Determine the (X, Y) coordinate at the center of the cell enclosing the given text.  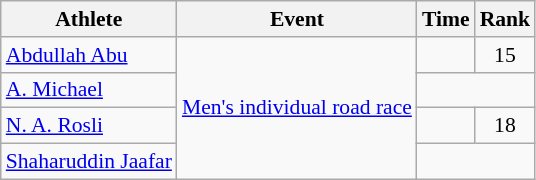
Time (446, 19)
Athlete (89, 19)
Abdullah Abu (89, 55)
A. Michael (89, 90)
Men's individual road race (297, 108)
Shaharuddin Jaafar (89, 162)
18 (506, 126)
15 (506, 55)
Rank (506, 19)
Event (297, 19)
N. A. Rosli (89, 126)
